Return (x, y) of the center of cell containing provided text 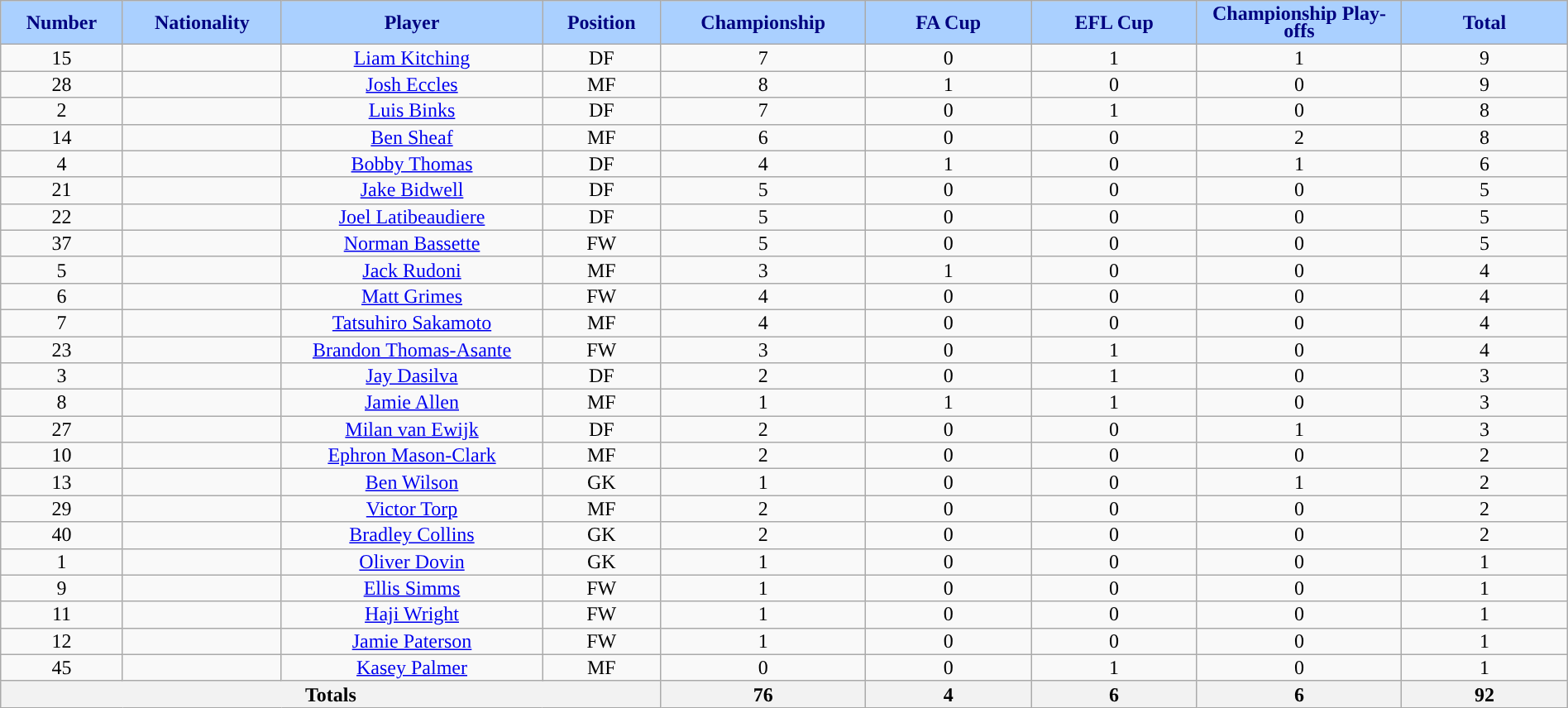
21 (61, 190)
14 (61, 137)
Joel Latibeaudiere (412, 217)
Championship (762, 23)
Jamie Allen (412, 403)
Total (1485, 23)
23 (61, 349)
Jack Rudoni (412, 270)
Jake Bidwell (412, 190)
Milan van Ewijk (412, 429)
Norman Bassette (412, 243)
Haji Wright (412, 615)
Oliver Dovin (412, 562)
EFL Cup (1114, 23)
Nationality (202, 23)
Brandon Thomas-Asante (412, 349)
Jay Dasilva (412, 376)
45 (61, 667)
29 (61, 509)
Jamie Paterson (412, 641)
40 (61, 535)
37 (61, 243)
Championship Play-offs (1298, 23)
Ben Sheaf (412, 137)
Ellis Simms (412, 588)
Totals (331, 694)
10 (61, 456)
Tatsuhiro Sakamoto (412, 323)
13 (61, 482)
Victor Torp (412, 509)
22 (61, 217)
27 (61, 429)
Luis Binks (412, 111)
92 (1485, 694)
Position (602, 23)
Josh Eccles (412, 84)
11 (61, 615)
Kasey Palmer (412, 667)
FA Cup (948, 23)
Liam Kitching (412, 58)
76 (762, 694)
Ben Wilson (412, 482)
Player (412, 23)
Matt Grimes (412, 296)
Number (61, 23)
Ephron Mason-Clark (412, 456)
28 (61, 84)
Bobby Thomas (412, 164)
12 (61, 641)
Bradley Collins (412, 535)
15 (61, 58)
